Provide the [X, Y] coordinate of the cell's center where the given text is located.  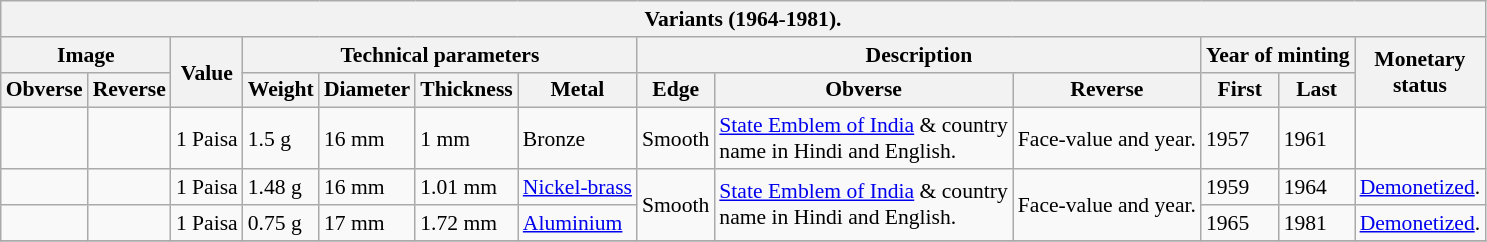
Variants (1964-1981). [743, 19]
Weight [281, 90]
1957 [1240, 138]
Image [86, 55]
Description [919, 55]
Diameter [367, 90]
Aluminium [578, 223]
Year of minting [1278, 55]
1964 [1317, 187]
1.01 mm [466, 187]
1.5 g [281, 138]
1965 [1240, 223]
Monetarystatus [1420, 72]
17 mm [367, 223]
Metal [578, 90]
1.72 mm [466, 223]
1.48 g [281, 187]
Nickel-brass [578, 187]
1 mm [466, 138]
Value [207, 72]
1959 [1240, 187]
Last [1317, 90]
1961 [1317, 138]
Bronze [578, 138]
Edge [676, 90]
First [1240, 90]
Thickness [466, 90]
0.75 g [281, 223]
1981 [1317, 223]
Technical parameters [440, 55]
